Return [x, y] of the center of cell containing provided text 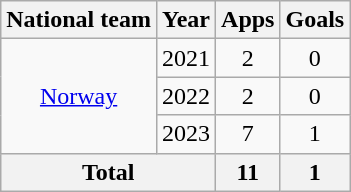
7 [248, 134]
2023 [186, 134]
Apps [248, 20]
National team [79, 20]
11 [248, 172]
Goals [315, 20]
Year [186, 20]
2022 [186, 96]
Total [108, 172]
2021 [186, 58]
Norway [79, 96]
